Scan for the cell matching the given text and deliver its (X, Y) coordinate at center. 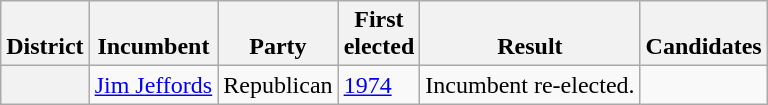
Republican (278, 85)
Firstelected (379, 34)
District (45, 34)
Candidates (704, 34)
Incumbent (154, 34)
Incumbent re-elected. (530, 85)
Party (278, 34)
Result (530, 34)
Jim Jeffords (154, 85)
1974 (379, 85)
